Extract the (x, y) coordinate from the center of the cell holding the provided text.  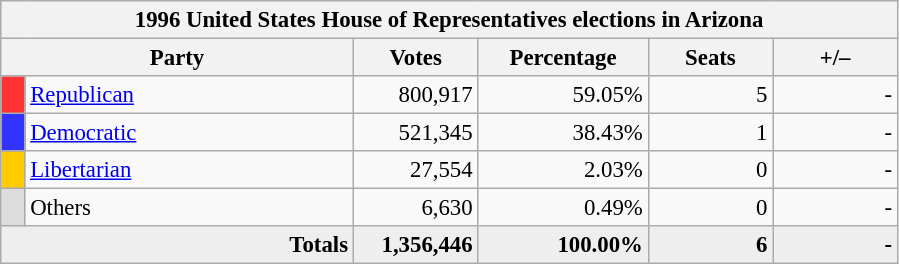
Totals (178, 245)
Others (189, 208)
6 (710, 245)
+/– (836, 58)
800,917 (416, 95)
Votes (416, 58)
2.03% (563, 170)
521,345 (416, 133)
1996 United States House of Representatives elections in Arizona (450, 20)
Libertarian (189, 170)
Democratic (189, 133)
5 (710, 95)
100.00% (563, 245)
Party (178, 58)
6,630 (416, 208)
Republican (189, 95)
Seats (710, 58)
38.43% (563, 133)
1 (710, 133)
Percentage (563, 58)
59.05% (563, 95)
0.49% (563, 208)
27,554 (416, 170)
1,356,446 (416, 245)
